Detect which cell encompasses the target text, then output its [x, y] center coordinate. 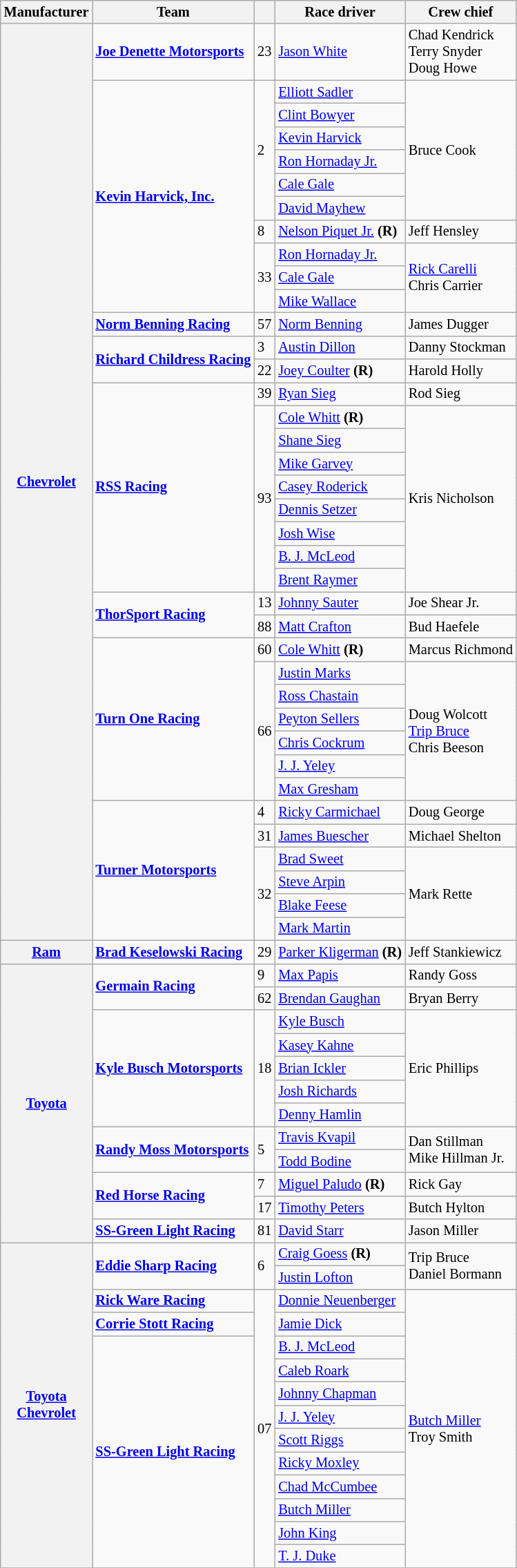
17 [264, 1207]
Turn One Racing [174, 719]
23 [264, 52]
ThorSport Racing [174, 615]
Corrie Stott Racing [174, 1323]
Bud Haefele [461, 627]
Mark Martin [340, 928]
Brad Keselowski Racing [174, 952]
Butch Miller Troy Smith [461, 1428]
Joe Shear Jr. [461, 603]
Dan Stillman Mike Hillman Jr. [461, 1149]
Ricky Moxley [340, 1463]
Norm Benning Racing [174, 324]
Mike Wallace [340, 301]
Michael Shelton [461, 836]
Rick Ware Racing [174, 1301]
66 [264, 731]
Danny Stockman [461, 347]
David Mayhew [340, 208]
Austin Dillon [340, 347]
Germain Racing [174, 986]
Kyle Busch Motorsports [174, 1068]
8 [264, 231]
Brian Ickler [340, 1068]
Brendan Gaughan [340, 998]
Butch Hylton [461, 1207]
Johnny Sauter [340, 603]
Bruce Cook [461, 150]
7 [264, 1185]
Butch Miller [340, 1510]
60 [264, 649]
Elliott Sadler [340, 92]
Randy Goss [461, 975]
Race driver [340, 12]
Nelson Piquet Jr. (R) [340, 231]
Ross Chastain [340, 696]
Chad McCumbee [340, 1486]
Eddie Sharp Racing [174, 1265]
Justin Marks [340, 673]
Doug George [461, 812]
Caleb Roark [340, 1370]
James Dugger [461, 324]
James Buescher [340, 836]
John King [340, 1533]
Toyota [47, 1103]
Kevin Harvick [340, 138]
62 [264, 998]
88 [264, 627]
Chris Cockrum [340, 743]
2 [264, 150]
Matt Crafton [340, 627]
Richard Childress Racing [174, 359]
Doug Wolcott Trip Bruce Chris Beeson [461, 731]
Ricky Carmichael [340, 812]
57 [264, 324]
Denny Hamlin [340, 1115]
31 [264, 836]
4 [264, 812]
Trip Bruce Daniel Bormann [461, 1265]
Eric Phillips [461, 1068]
Craig Goess (R) [340, 1254]
T. J. Duke [340, 1556]
ToyotaChevrolet [47, 1405]
Mike Garvey [340, 463]
Rick Gay [461, 1185]
Rick Carelli Chris Carrier [461, 278]
9 [264, 975]
Harold Holly [461, 371]
Jeff Stankiewicz [461, 952]
33 [264, 278]
22 [264, 371]
07 [264, 1428]
Kris Nicholson [461, 499]
Peyton Sellers [340, 719]
Ryan Sieg [340, 394]
Blake Feese [340, 906]
6 [264, 1265]
Norm Benning [340, 324]
Joe Denette Motorsports [174, 52]
Rod Sieg [461, 394]
Scott Riggs [340, 1440]
Jason White [340, 52]
Steve Arpin [340, 882]
Timothy Peters [340, 1207]
David Starr [340, 1231]
Red Horse Racing [174, 1196]
Jason Miller [461, 1231]
13 [264, 603]
Mark Rette [461, 894]
Marcus Richmond [461, 649]
Miguel Paludo (R) [340, 1185]
Todd Bodine [340, 1161]
Kasey Kahne [340, 1045]
Travis Kvapil [340, 1138]
Brad Sweet [340, 859]
Crew chief [461, 12]
18 [264, 1068]
RSS Racing [174, 486]
Kevin Harvick, Inc. [174, 196]
Josh Richards [340, 1091]
Shane Sieg [340, 440]
Josh Wise [340, 533]
Chad Kendrick Terry Snyder Doug Howe [461, 52]
Turner Motorsports [174, 870]
Kyle Busch [340, 1022]
5 [264, 1149]
Max Papis [340, 975]
Clint Bowyer [340, 115]
39 [264, 394]
32 [264, 894]
Parker Kligerman (R) [340, 952]
Donnie Neuenberger [340, 1301]
93 [264, 499]
Jeff Hensley [461, 231]
Casey Roderick [340, 487]
Johnny Chapman [340, 1393]
3 [264, 347]
Dennis Setzer [340, 510]
Randy Moss Motorsports [174, 1149]
Team [174, 12]
Joey Coulter (R) [340, 371]
Ram [47, 952]
Chevrolet [47, 482]
Max Gresham [340, 789]
Manufacturer [47, 12]
29 [264, 952]
Bryan Berry [461, 998]
Jamie Dick [340, 1323]
Justin Lofton [340, 1277]
Brent Raymer [340, 580]
81 [264, 1231]
